From the cell containing the given text, extract its center point as (x, y) coordinate. 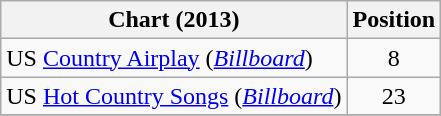
8 (394, 58)
US Country Airplay (Billboard) (174, 58)
US Hot Country Songs (Billboard) (174, 96)
23 (394, 96)
Chart (2013) (174, 20)
Position (394, 20)
